Pinpoint the cell where the given text exists, returning its (x, y) midpoint coordinate. 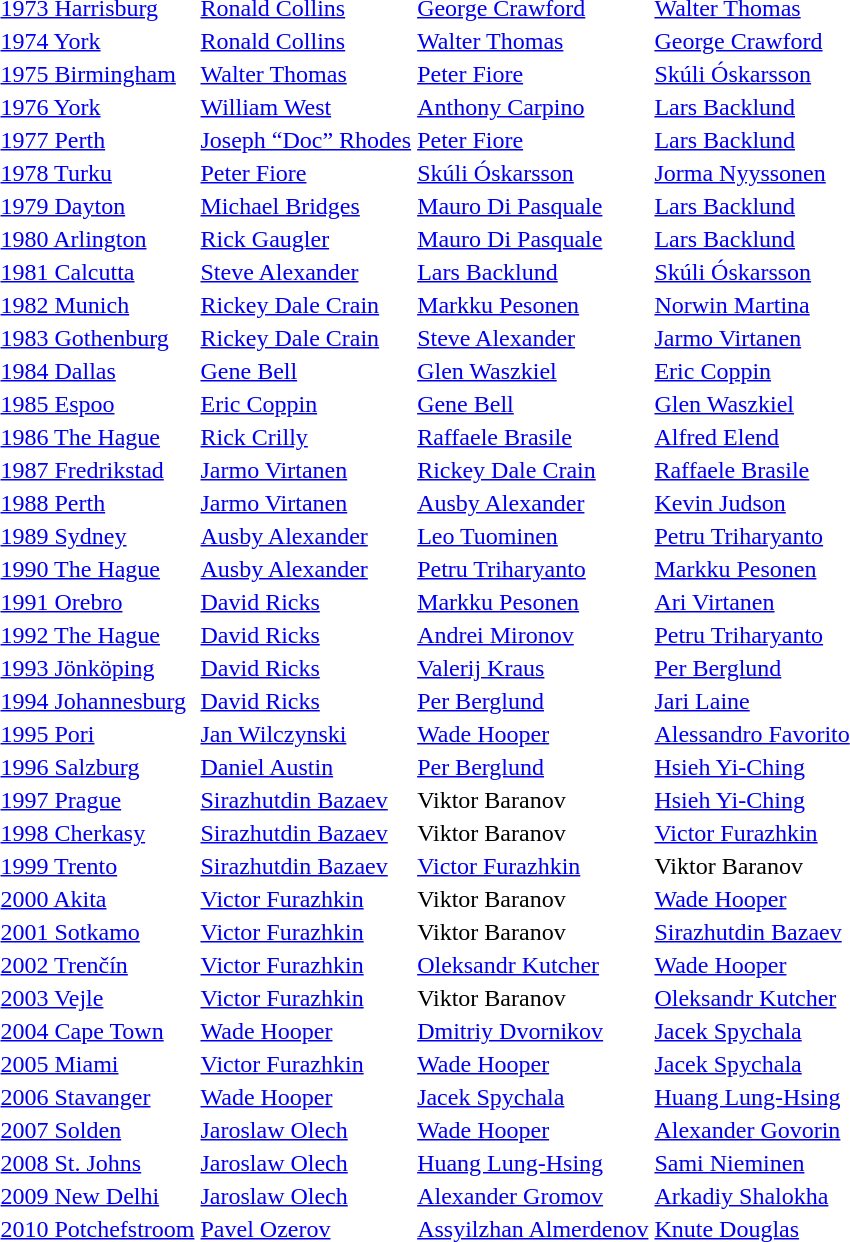
Jan Wilczynski (306, 734)
Dmitriy Dvornikov (533, 1031)
Petru Triharyanto (533, 569)
Leo Tuominen (533, 536)
Skúli Óskarsson (533, 173)
Daniel Austin (306, 767)
William West (306, 107)
Alexander Gromov (533, 1196)
Ronald Collins (306, 41)
Glen Waszkiel (533, 371)
Oleksandr Kutcher (533, 965)
Huang Lung-Hsing (533, 1163)
Joseph “Doc” Rhodes (306, 140)
Rick Gaugler (306, 239)
Rick Crilly (306, 437)
Andrei Mironov (533, 635)
Raffaele Brasile (533, 437)
Anthony Carpino (533, 107)
Valerij Kraus (533, 668)
Eric Coppin (306, 404)
Lars Backlund (533, 272)
Jacek Spychala (533, 1097)
Michael Bridges (306, 206)
